Extract the (X, Y) coordinate from the center of the cell holding the provided text.  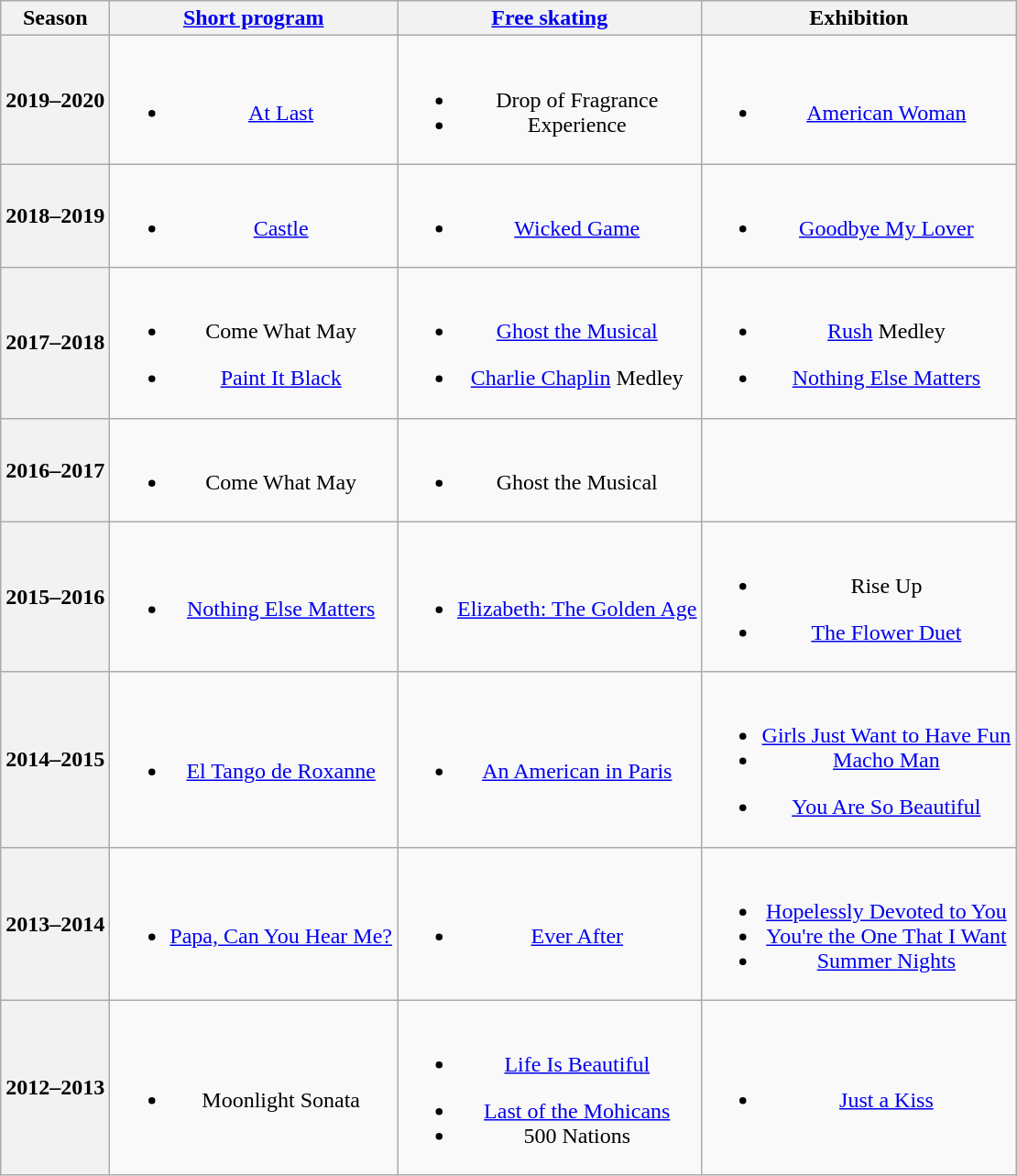
Elizabeth: The Golden Age (550, 597)
Exhibition (859, 18)
Wicked Game (550, 216)
Ghost the Musical (550, 469)
Ghost the Musical Charlie Chaplin Medley (550, 343)
Come What May Paint It Black (254, 343)
Moonlight Sonata (254, 1087)
2017–2018 (55, 343)
At Last (254, 100)
Rush MedleyNothing Else Matters (859, 343)
2015–2016 (55, 597)
Papa, Can You Hear Me? (254, 924)
2018–2019 (55, 216)
Nothing Else Matters (254, 597)
2016–2017 (55, 469)
American Woman (859, 100)
Just a Kiss (859, 1087)
Drop of Fragrance Experience (550, 100)
2012–2013 (55, 1087)
El Tango de Roxanne (254, 759)
2019–2020 (55, 100)
Goodbye My Lover (859, 216)
Come What May (254, 469)
Castle (254, 216)
2014–2015 (55, 759)
Season (55, 18)
Rise Up The Flower Duet (859, 597)
An American in Paris (550, 759)
Life Is Beautiful Last of the Mohicans 500 Nations (550, 1087)
Hopelessly Devoted to YouYou're the One That I WantSummer Nights (859, 924)
Short program (254, 18)
Girls Just Want to Have Fun Macho Man You Are So Beautiful (859, 759)
Ever After (550, 924)
2013–2014 (55, 924)
Free skating (550, 18)
